Determine the [x, y] coordinate at the center of the cell enclosing the given text.  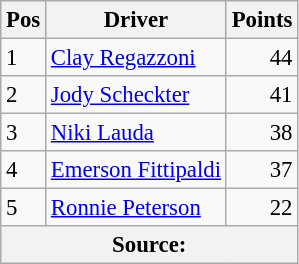
5 [24, 208]
Clay Regazzoni [136, 58]
Points [262, 20]
Pos [24, 20]
3 [24, 133]
2 [24, 95]
4 [24, 170]
22 [262, 208]
Niki Lauda [136, 133]
Emerson Fittipaldi [136, 170]
Jody Scheckter [136, 95]
1 [24, 58]
38 [262, 133]
Driver [136, 20]
41 [262, 95]
37 [262, 170]
Source: [150, 245]
Ronnie Peterson [136, 208]
44 [262, 58]
